Detect which cell encompasses the target text, then output its [x, y] center coordinate. 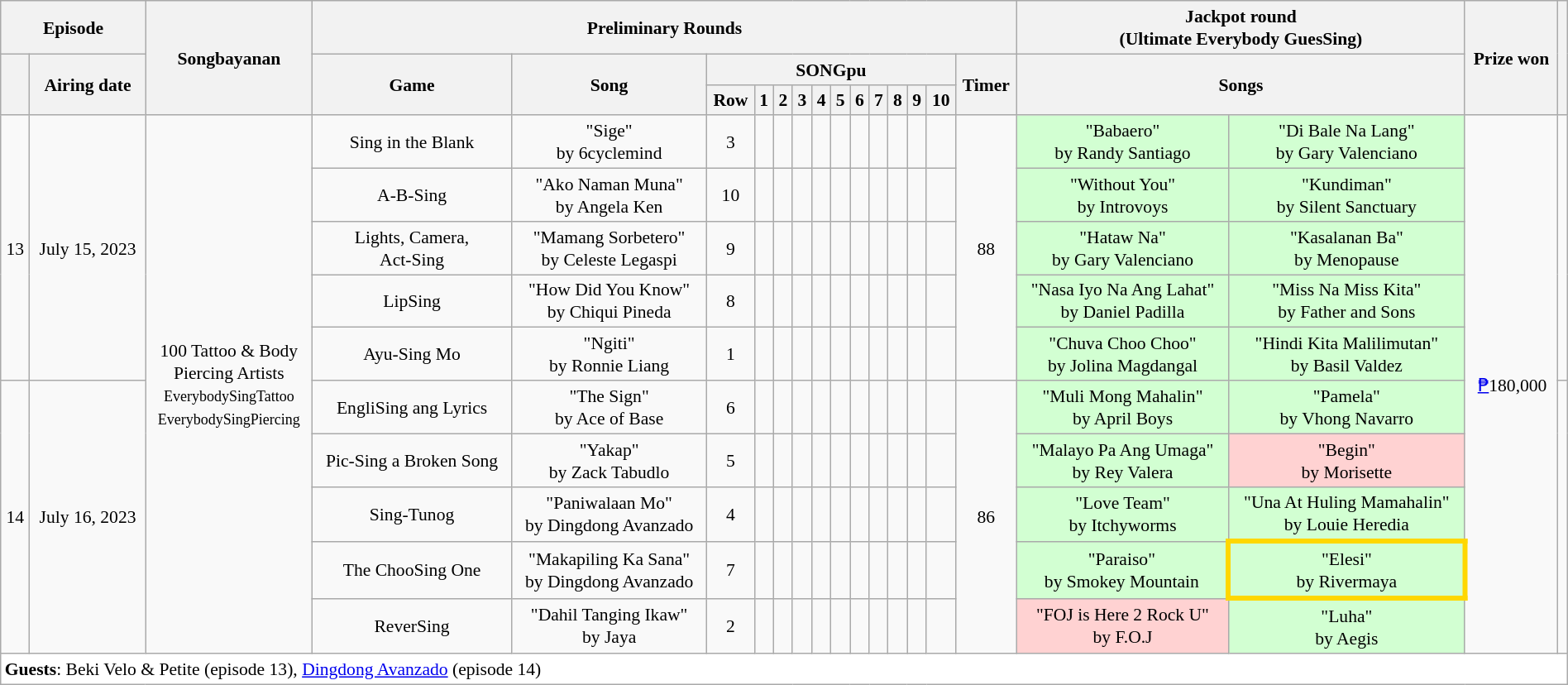
"Makapiling Ka Sana"by Dingdong Avanzado [610, 571]
LipSing [412, 301]
Episode [73, 27]
Ayu-Sing Mo [412, 354]
"Kasalanan Ba"by Menopause [1346, 248]
Preliminary Rounds [664, 27]
"Nasa Iyo Na Ang Lahat"by Daniel Padilla [1123, 301]
"Luha"by Aegis [1346, 625]
July 15, 2023 [88, 248]
"How Did You Know"by Chiqui Pineda [610, 301]
88 [986, 248]
EngliSing ang Lyrics [412, 407]
"Sige"by 6cyclemind [610, 142]
Song [610, 84]
Guests: Beki Velo & Petite (episode 13), Dingdong Avanzado (episode 14) [784, 668]
"Kundiman"by Silent Sanctuary [1346, 195]
"Paraiso"by Smokey Mountain [1123, 571]
Prize won [1512, 58]
"Without You"by Introvoys [1123, 195]
"Hindi Kita Malilimutan"by Basil Valdez [1346, 354]
July 16, 2023 [88, 517]
"Love Team"by Itchyworms [1123, 514]
Game [412, 84]
"Una At Huling Mamahalin"by Louie Heredia [1346, 514]
"Paniwalaan Mo"by Dingdong Avanzado [610, 514]
"FOJ is Here 2 Rock U"by F.O.J [1123, 625]
"Mamang Sorbetero"by Celeste Legaspi [610, 248]
"Hataw Na"by Gary Valenciano [1123, 248]
86 [986, 517]
"Dahil Tanging Ikaw"by Jaya [610, 625]
"Begin"by Morisette [1346, 460]
"Di Bale Na Lang"by Gary Valenciano [1346, 142]
"Malayo Pa Ang Umaga"by Rey Valera [1123, 460]
14 [15, 517]
Pic-Sing a Broken Song [412, 460]
13 [15, 248]
100 Tattoo & BodyPiercing ArtistsEverybodySingTattooEverybodySingPiercing [228, 385]
"Yakap"by Zack Tabudlo [610, 460]
"Pamela"by Vhong Navarro [1346, 407]
₱180,000 [1512, 385]
ReverSing [412, 625]
SONGpu [832, 69]
Timer [986, 84]
"Muli Mong Mahalin"by April Boys [1123, 407]
Songs [1241, 84]
"Chuva Choo Choo"by Jolina Magdangal [1123, 354]
"Babaero"by Randy Santiago [1123, 142]
"Miss Na Miss Kita"by Father and Sons [1346, 301]
"Ngiti"by Ronnie Liang [610, 354]
A-B-Sing [412, 195]
Sing in the Blank [412, 142]
Row [731, 99]
Airing date [88, 84]
"The Sign"by Ace of Base [610, 407]
Songbayanan [228, 58]
Jackpot round(Ultimate Everybody GuesSing) [1241, 27]
Lights, Camera,Act-Sing [412, 248]
"Elesi"by Rivermaya [1346, 571]
The ChooSing One [412, 571]
Sing-Tunog [412, 514]
"Ako Naman Muna"by Angela Ken [610, 195]
